Locate the cell with the specified text and output its [X, Y] center coordinate. 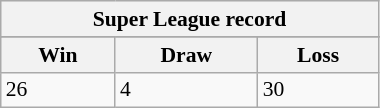
Draw [186, 55]
26 [58, 90]
Loss [318, 55]
4 [186, 90]
30 [318, 90]
Super League record [190, 19]
Win [58, 55]
